Locate the cell with the specified text and output its [x, y] center coordinate. 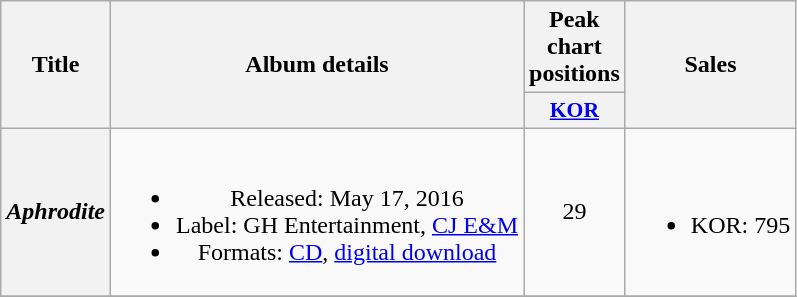
Released: May 17, 2016Label: GH Entertainment, CJ E&MFormats: CD, digital download [318, 212]
Sales [710, 65]
Aphrodite [56, 212]
Album details [318, 65]
KOR: 795 [710, 212]
Title [56, 65]
KOR [575, 111]
Peak chart positions [575, 47]
29 [575, 212]
